Provide the [x, y] coordinate of the cell's center where the given text is located.  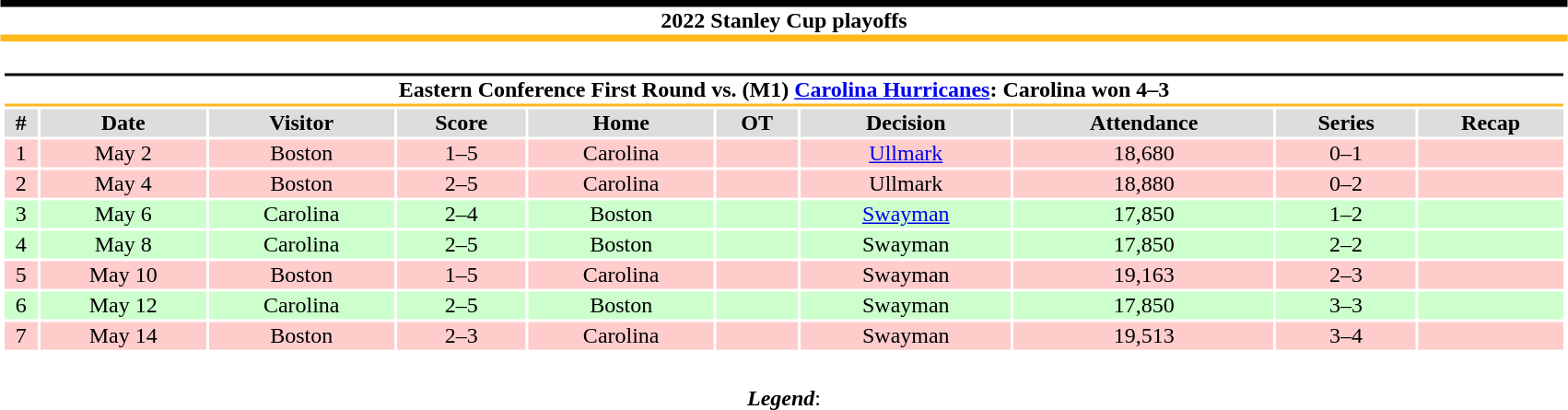
Score [462, 123]
# [20, 123]
Visitor [302, 123]
4 [20, 244]
Home [621, 123]
1 [20, 154]
Eastern Conference First Round vs. (M1) Carolina Hurricanes: Carolina won 4–3 [783, 90]
OT [757, 123]
May 4 [123, 183]
Date [123, 123]
6 [20, 305]
2 [20, 183]
2022 Stanley Cup playoffs [784, 20]
Attendance [1144, 123]
7 [20, 336]
May 8 [123, 244]
2–2 [1347, 244]
May 12 [123, 305]
0–2 [1347, 183]
Series [1347, 123]
3–3 [1347, 305]
0–1 [1347, 154]
May 6 [123, 215]
3 [20, 215]
May 14 [123, 336]
5 [20, 275]
3–4 [1347, 336]
19,163 [1144, 275]
May 2 [123, 154]
Decision [907, 123]
18,880 [1144, 183]
May 10 [123, 275]
Recap [1491, 123]
2–4 [462, 215]
1–2 [1347, 215]
18,680 [1144, 154]
19,513 [1144, 336]
